Output the [X, Y] coordinate of the center of the cell containing the given text.  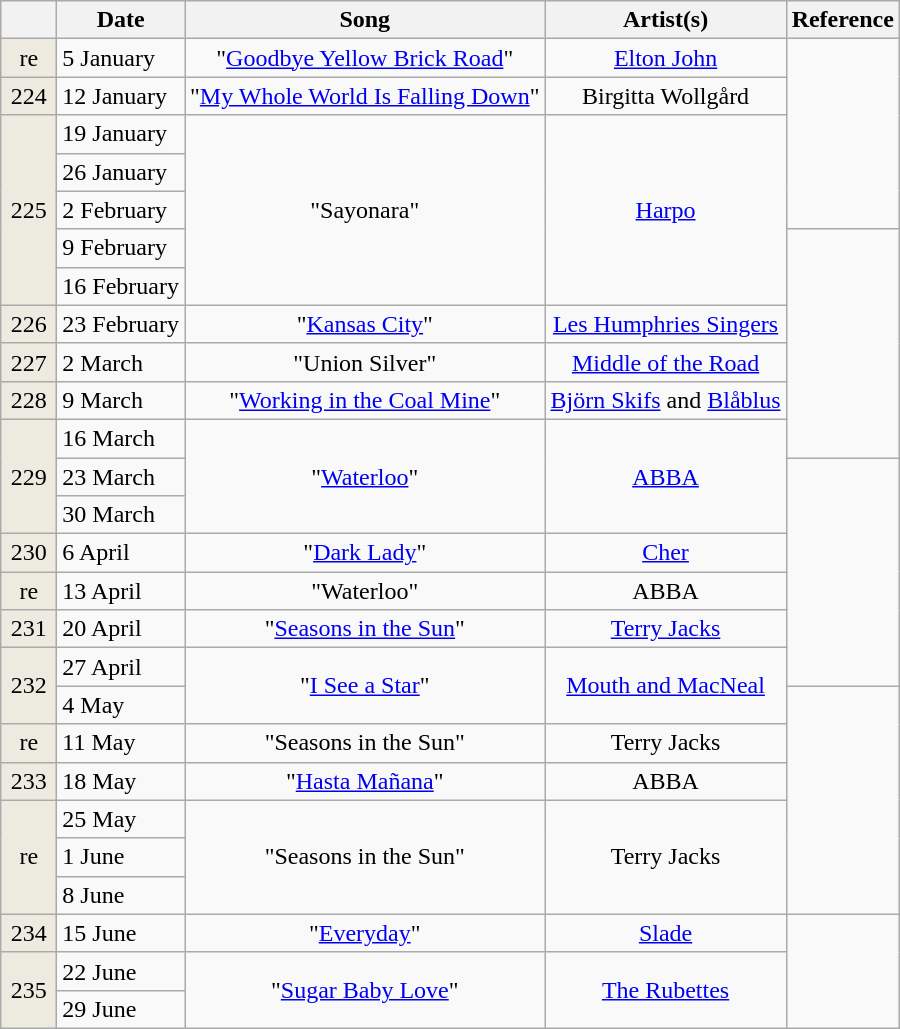
22 June [121, 971]
16 March [121, 438]
233 [29, 781]
27 April [121, 667]
Slade [666, 933]
15 June [121, 933]
Song [365, 20]
Les Humphries Singers [666, 324]
23 March [121, 477]
Mouth and MacNeal [666, 686]
12 January [121, 96]
19 January [121, 134]
230 [29, 553]
20 April [121, 629]
"Sayonara" [365, 210]
8 June [121, 895]
235 [29, 990]
"Union Silver" [365, 362]
6 April [121, 553]
Artist(s) [666, 20]
"My Whole World Is Falling Down" [365, 96]
"Goodbye Yellow Brick Road" [365, 58]
1 June [121, 857]
25 May [121, 819]
Middle of the Road [666, 362]
"Sugar Baby Love" [365, 990]
11 May [121, 743]
225 [29, 210]
226 [29, 324]
"Kansas City" [365, 324]
9 March [121, 400]
"Everyday" [365, 933]
18 May [121, 781]
4 May [121, 705]
Date [121, 20]
26 January [121, 172]
"Dark Lady" [365, 553]
Cher [666, 553]
16 February [121, 286]
2 February [121, 210]
5 January [121, 58]
Harpo [666, 210]
"I See a Star" [365, 686]
The Rubettes [666, 990]
229 [29, 476]
227 [29, 362]
224 [29, 96]
Reference [842, 20]
232 [29, 686]
234 [29, 933]
"Hasta Mañana" [365, 781]
9 February [121, 248]
Birgitta Wollgård [666, 96]
231 [29, 629]
2 March [121, 362]
29 June [121, 1009]
Björn Skifs and Blåblus [666, 400]
228 [29, 400]
"Working in the Coal Mine" [365, 400]
Elton John [666, 58]
13 April [121, 591]
30 March [121, 515]
23 February [121, 324]
